Provide the [X, Y] coordinate of the cell's center where the given text is located.  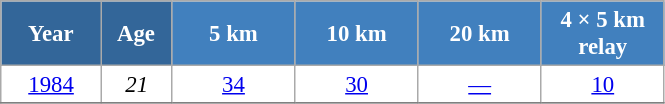
4 × 5 km relay [602, 34]
10 [602, 85]
1984 [52, 85]
20 km [480, 34]
34 [234, 85]
10 km [356, 34]
Age [136, 34]
21 [136, 85]
Year [52, 34]
— [480, 85]
30 [356, 85]
5 km [234, 34]
